Pinpoint the cell where the given text exists, returning its [X, Y] midpoint coordinate. 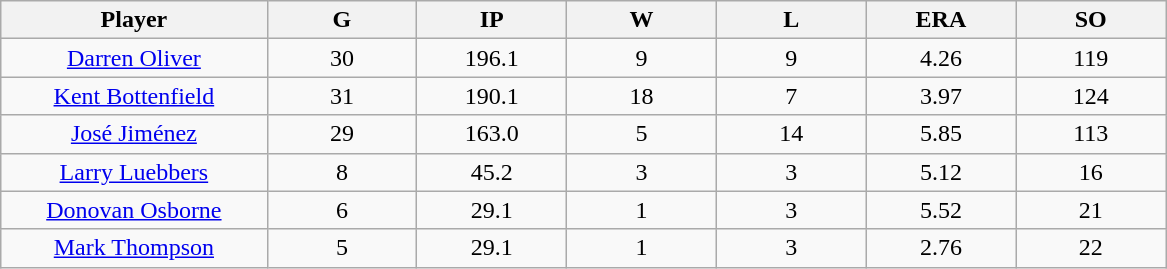
G [342, 20]
5.85 [941, 134]
SO [1091, 20]
14 [791, 134]
8 [342, 172]
16 [1091, 172]
Darren Oliver [134, 58]
196.1 [492, 58]
113 [1091, 134]
21 [1091, 210]
3.97 [941, 96]
119 [1091, 58]
Donovan Osborne [134, 210]
45.2 [492, 172]
Player [134, 20]
29 [342, 134]
5.12 [941, 172]
18 [642, 96]
Mark Thompson [134, 248]
6 [342, 210]
Larry Luebbers [134, 172]
Kent Bottenfield [134, 96]
22 [1091, 248]
7 [791, 96]
5.52 [941, 210]
ERA [941, 20]
124 [1091, 96]
4.26 [941, 58]
31 [342, 96]
190.1 [492, 96]
W [642, 20]
2.76 [941, 248]
José Jiménez [134, 134]
163.0 [492, 134]
IP [492, 20]
30 [342, 58]
L [791, 20]
